For the text-containing cell, return its midpoint in (X, Y) coordinate format. 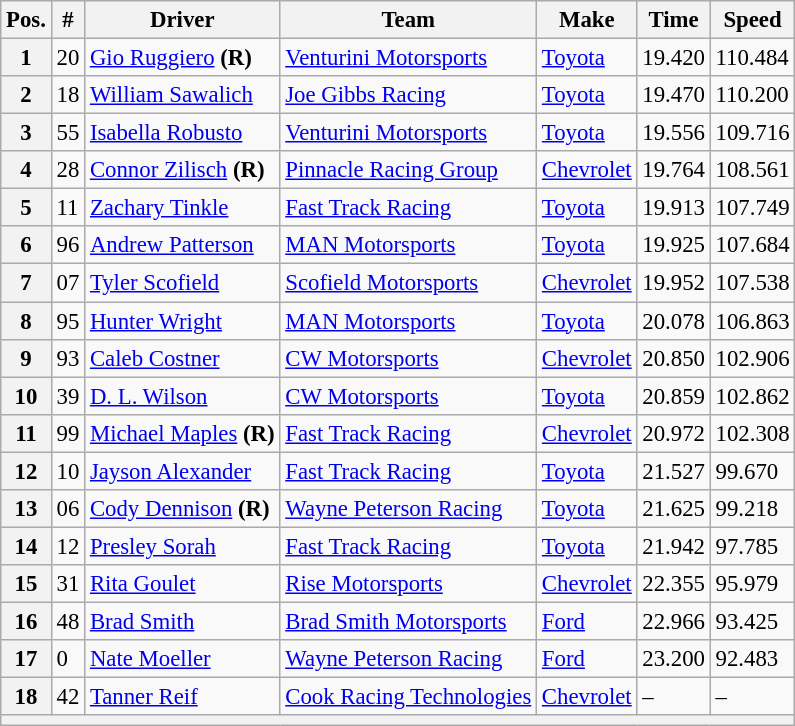
39 (68, 396)
07 (68, 283)
Pinnacle Racing Group (408, 170)
93.425 (752, 621)
Hunter Wright (182, 321)
6 (26, 245)
93 (68, 358)
55 (68, 133)
20.078 (674, 321)
Driver (182, 20)
Nate Moeller (182, 659)
16 (26, 621)
1 (26, 58)
19.925 (674, 245)
42 (68, 697)
Team (408, 20)
95 (68, 321)
Connor Zilisch (R) (182, 170)
107.749 (752, 208)
99 (68, 433)
19.952 (674, 283)
19.470 (674, 95)
19.764 (674, 170)
19.420 (674, 58)
7 (26, 283)
# (68, 20)
Tanner Reif (182, 697)
110.484 (752, 58)
06 (68, 509)
3 (26, 133)
Cody Dennison (R) (182, 509)
Scofield Motorsports (408, 283)
5 (26, 208)
28 (68, 170)
14 (26, 546)
Andrew Patterson (182, 245)
96 (68, 245)
Time (674, 20)
15 (26, 584)
20 (68, 58)
Isabella Robusto (182, 133)
Michael Maples (R) (182, 433)
20.972 (674, 433)
Caleb Costner (182, 358)
Brad Smith Motorsports (408, 621)
99.218 (752, 509)
107.684 (752, 245)
9 (26, 358)
Zachary Tinkle (182, 208)
23.200 (674, 659)
110.200 (752, 95)
Cook Racing Technologies (408, 697)
Rita Goulet (182, 584)
106.863 (752, 321)
21.625 (674, 509)
102.862 (752, 396)
92.483 (752, 659)
Speed (752, 20)
Jayson Alexander (182, 471)
21.527 (674, 471)
0 (68, 659)
22.966 (674, 621)
William Sawalich (182, 95)
19.913 (674, 208)
Pos. (26, 20)
48 (68, 621)
Joe Gibbs Racing (408, 95)
8 (26, 321)
99.670 (752, 471)
2 (26, 95)
4 (26, 170)
D. L. Wilson (182, 396)
95.979 (752, 584)
19.556 (674, 133)
Gio Ruggiero (R) (182, 58)
20.850 (674, 358)
Presley Sorah (182, 546)
21.942 (674, 546)
102.906 (752, 358)
17 (26, 659)
31 (68, 584)
108.561 (752, 170)
109.716 (752, 133)
20.859 (674, 396)
22.355 (674, 584)
13 (26, 509)
107.538 (752, 283)
97.785 (752, 546)
Brad Smith (182, 621)
Rise Motorsports (408, 584)
102.308 (752, 433)
Make (587, 20)
Tyler Scofield (182, 283)
